For the text-containing cell, return its midpoint in [X, Y] coordinate format. 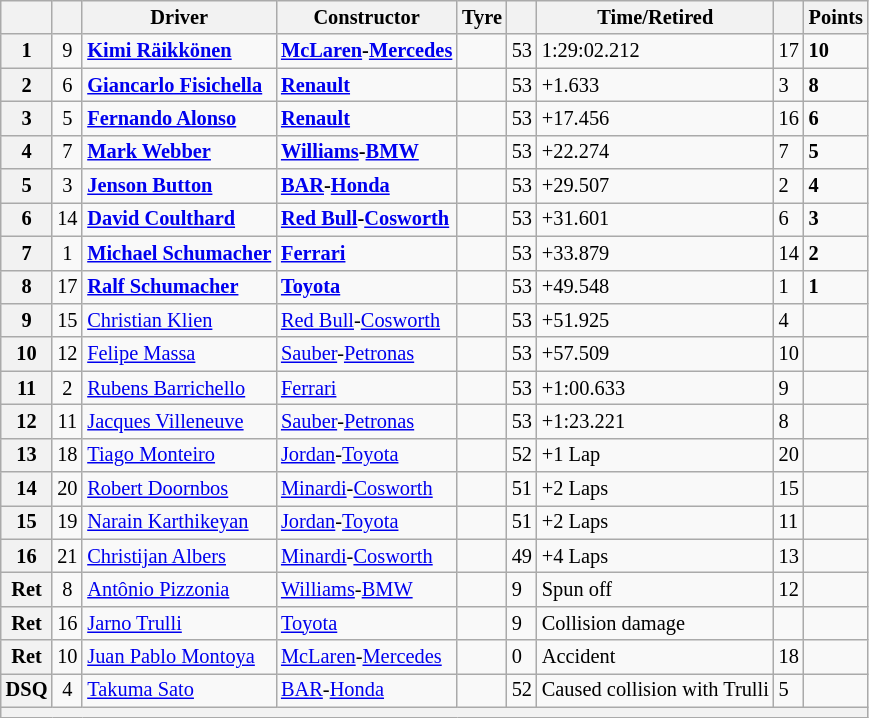
Mark Webber [179, 152]
+1.633 [656, 85]
+1:23.221 [656, 421]
Driver [179, 17]
Michael Schumacher [179, 253]
Collision damage [656, 623]
Christian Klien [179, 320]
Tiago Monteiro [179, 455]
Juan Pablo Montoya [179, 657]
49 [522, 556]
Jacques Villeneuve [179, 421]
+17.456 [656, 118]
Caused collision with Trulli [656, 690]
Fernando Alonso [179, 118]
+1 Lap [656, 455]
+4 Laps [656, 556]
21 [67, 556]
Kimi Räikkönen [179, 51]
+22.274 [656, 152]
+57.509 [656, 354]
+31.601 [656, 219]
+49.548 [656, 287]
Accident [656, 657]
DSQ [27, 690]
Points [836, 17]
Narain Karthikeyan [179, 522]
Constructor [366, 17]
Christijan Albers [179, 556]
Takuma Sato [179, 690]
Giancarlo Fisichella [179, 85]
David Coulthard [179, 219]
+33.879 [656, 253]
Jarno Trulli [179, 623]
+29.507 [656, 186]
19 [67, 522]
Ralf Schumacher [179, 287]
1:29:02.212 [656, 51]
Antônio Pizzonia [179, 589]
+1:00.633 [656, 388]
Robert Doornbos [179, 489]
Jenson Button [179, 186]
+51.925 [656, 320]
0 [522, 657]
Spun off [656, 589]
Time/Retired [656, 17]
Rubens Barrichello [179, 388]
Felipe Massa [179, 354]
Tyre [482, 17]
